Determine the (X, Y) coordinate at the center of the cell enclosing the given text.  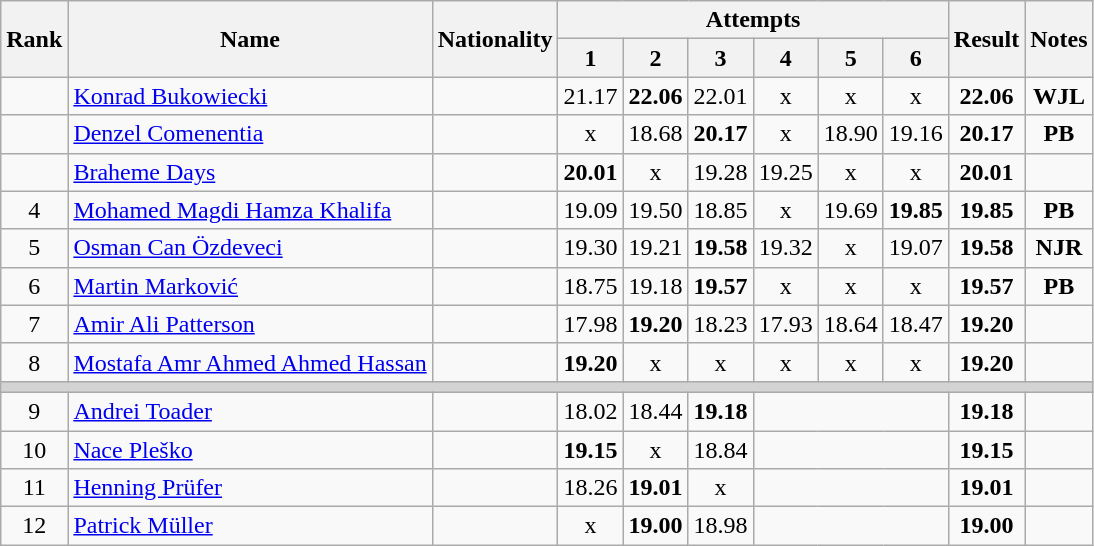
8 (34, 362)
10 (34, 449)
Result (986, 39)
2 (656, 58)
Attempts (753, 20)
Rank (34, 39)
19.50 (656, 210)
Mohamed Magdi Hamza Khalifa (250, 210)
Name (250, 39)
Amir Ali Patterson (250, 324)
Henning Prüfer (250, 488)
Braheme Days (250, 172)
7 (34, 324)
1 (590, 58)
Andrei Toader (250, 411)
19.09 (590, 210)
19.28 (720, 172)
19.25 (786, 172)
17.93 (786, 324)
19.32 (786, 248)
Konrad Bukowiecki (250, 96)
18.02 (590, 411)
Martin Marković (250, 286)
3 (720, 58)
Patrick Müller (250, 526)
19.07 (916, 248)
Nationality (495, 39)
Notes (1059, 39)
18.64 (850, 324)
11 (34, 488)
18.84 (720, 449)
17.98 (590, 324)
19.16 (916, 134)
19.21 (656, 248)
18.98 (720, 526)
18.47 (916, 324)
18.44 (656, 411)
9 (34, 411)
18.75 (590, 286)
NJR (1059, 248)
21.17 (590, 96)
18.90 (850, 134)
WJL (1059, 96)
18.85 (720, 210)
Denzel Comenentia (250, 134)
Osman Can Özdeveci (250, 248)
Nace Pleško (250, 449)
22.01 (720, 96)
18.68 (656, 134)
18.23 (720, 324)
Mostafa Amr Ahmed Ahmed Hassan (250, 362)
18.26 (590, 488)
19.69 (850, 210)
19.30 (590, 248)
12 (34, 526)
